Pinpoint the cell where the given text exists, returning its (X, Y) midpoint coordinate. 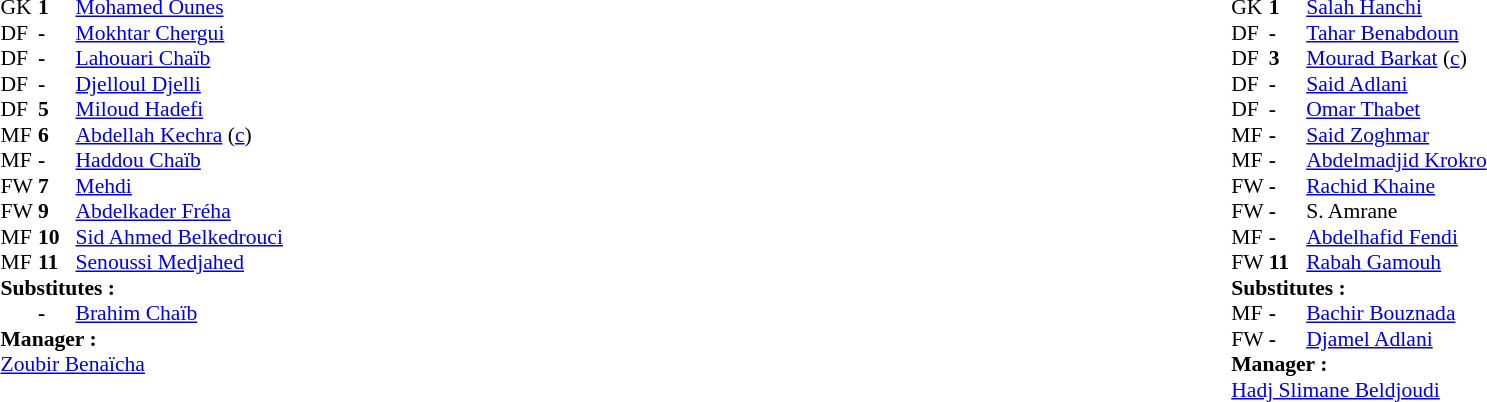
6 (57, 135)
Mokhtar Chergui (226, 33)
5 (57, 109)
Haddou Chaïb (226, 161)
Sid Ahmed Belkedrouci (226, 237)
Lahouari Chaïb (226, 59)
10 (57, 237)
7 (57, 186)
Manager : (188, 339)
Substitutes : (188, 288)
Brahim Chaïb (226, 313)
Djelloul Djelli (226, 84)
Miloud Hadefi (226, 109)
9 (57, 211)
3 (1288, 59)
Abdellah Kechra (c) (226, 135)
Senoussi Medjahed (226, 263)
Mehdi (226, 186)
Zoubir Benaïcha (188, 365)
Abdelkader Fréha (226, 211)
